Provide the (x, y) coordinate of the cell's center where the given text is located.  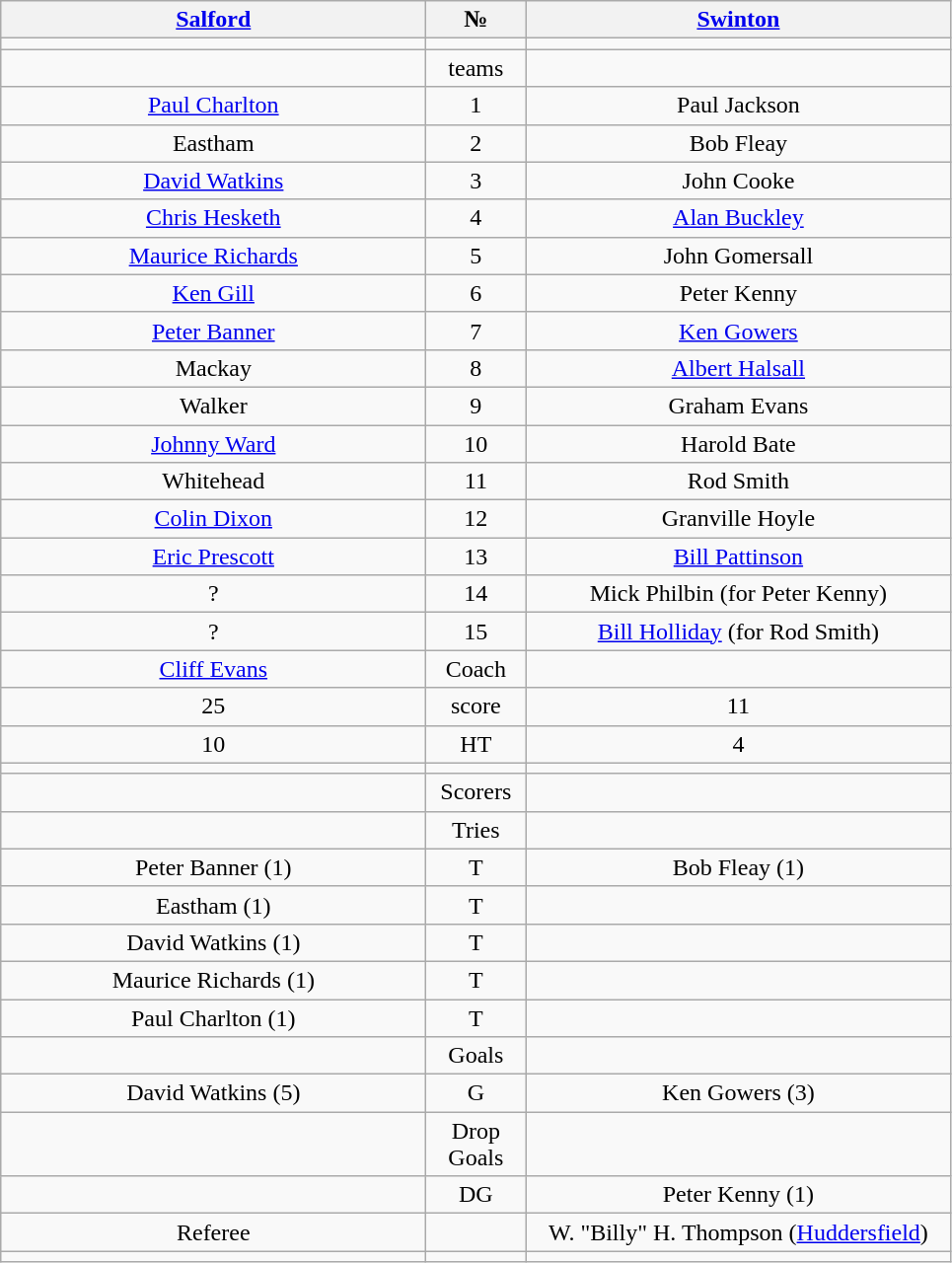
teams (476, 68)
Granville Hoyle (738, 519)
Eastham (1) (213, 905)
9 (476, 406)
David Watkins (213, 181)
DG (476, 1195)
Chris Hesketh (213, 218)
8 (476, 368)
Swinton (738, 20)
David Watkins (1) (213, 942)
score (476, 706)
12 (476, 519)
David Watkins (5) (213, 1093)
John Gomersall (738, 256)
Scorers (476, 792)
Whitehead (213, 482)
Cliff Evans (213, 669)
Rod Smith (738, 482)
Tries (476, 830)
Maurice Richards (213, 256)
Bill Holliday (for Rod Smith) (738, 631)
№ (476, 20)
Walker (213, 406)
3 (476, 181)
Colin Dixon (213, 519)
Bob Fleay (1) (738, 867)
Paul Charlton (1) (213, 1017)
14 (476, 594)
Drop Goals (476, 1145)
Mick Philbin (for Peter Kenny) (738, 594)
Johnny Ward (213, 443)
Maurice Richards (1) (213, 980)
Graham Evans (738, 406)
Coach (476, 669)
Peter Banner (213, 331)
5 (476, 256)
Mackay (213, 368)
1 (476, 106)
Eastham (213, 143)
G (476, 1093)
Ken Gowers (3) (738, 1093)
Harold Bate (738, 443)
Goals (476, 1056)
Salford (213, 20)
Paul Jackson (738, 106)
Peter Banner (1) (213, 867)
Bill Pattinson (738, 557)
John Cooke (738, 181)
Ken Gill (213, 293)
Eric Prescott (213, 557)
15 (476, 631)
HT (476, 744)
W. "Billy" H. Thompson (Huddersfield) (738, 1232)
Albert Halsall (738, 368)
2 (476, 143)
25 (213, 706)
Peter Kenny (738, 293)
Alan Buckley (738, 218)
7 (476, 331)
Bob Fleay (738, 143)
Ken Gowers (738, 331)
Peter Kenny (1) (738, 1195)
13 (476, 557)
Paul Charlton (213, 106)
6 (476, 293)
Referee (213, 1232)
